Extract the (x, y) coordinate from the center of the cell holding the provided text.  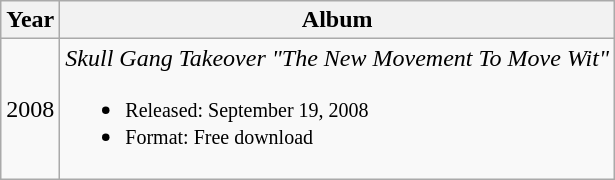
2008 (30, 109)
Album (338, 20)
Skull Gang Takeover "The New Movement To Move Wit"Released: September 19, 2008Format: Free download (338, 109)
Year (30, 20)
